Extract the [x, y] coordinate from the center of the cell holding the provided text.  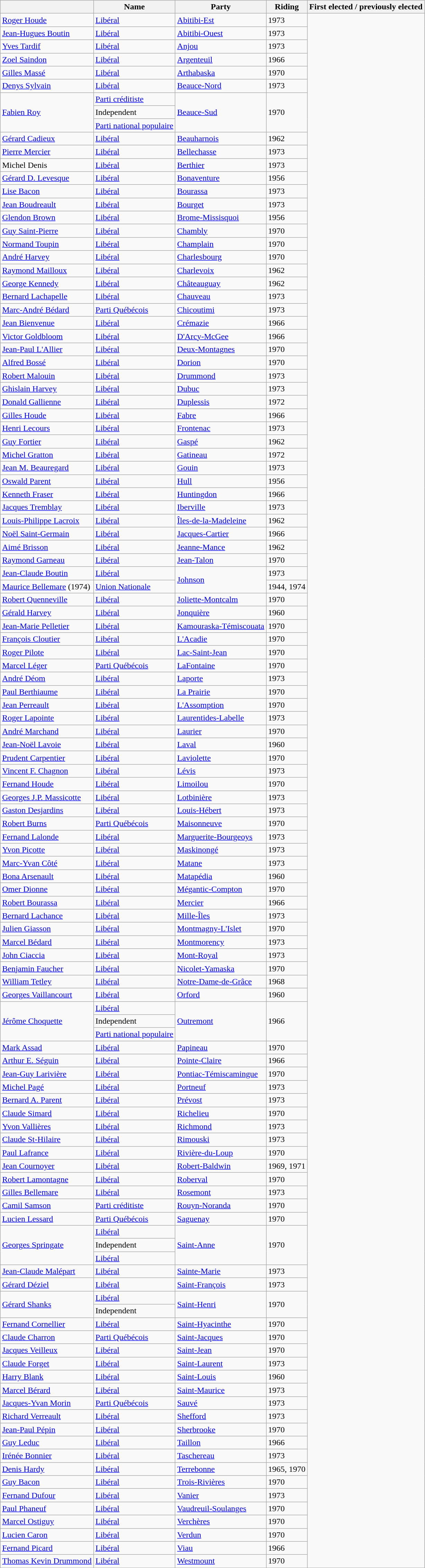
Rosemont [221, 1192]
Portneuf [221, 1087]
Guy Bacon [47, 1482]
William Tetley [47, 981]
Maskinongé [221, 850]
Gaston Desjardins [47, 810]
Frontenac [221, 428]
Saint-Henri [221, 1304]
Yvon Vallières [47, 1126]
Jonquière [221, 613]
Shefford [221, 1416]
Berthier [221, 165]
Iberville [221, 507]
Marcel Léger [47, 665]
Gilles Massé [47, 73]
Jeanne-Mance [221, 547]
Outremont [221, 1021]
Georges J.P. Massicotte [47, 797]
Bellechasse [221, 152]
Dorion [221, 362]
Bourget [221, 205]
Jean Bienvenue [47, 323]
Guy Saint-Pierre [47, 231]
Abitibi-Est [221, 20]
Bona Arsenault [47, 876]
Julien Giasson [47, 929]
Dubuc [221, 389]
Trois-Rivières [221, 1482]
André Harvey [47, 257]
Lise Bacon [47, 191]
LaFontaine [221, 665]
Saint-Louis [221, 1377]
Jean-Paul L'Allier [47, 349]
Party [221, 7]
Lotbinière [221, 797]
Normand Toupin [47, 244]
Raymond Mailloux [47, 270]
Georges Springate [47, 1245]
Laval [221, 744]
Terrebonne [221, 1469]
Rimouski [221, 1140]
Îles-de-la-Madeleine [221, 520]
Roberval [221, 1179]
Victor Goldbloom [47, 336]
Matane [221, 863]
Beauce-Sud [221, 112]
Gilles Bellemare [47, 1192]
Claude St-Hilaire [47, 1140]
Fernand Houde [47, 784]
Brome-Missisquoi [221, 218]
Gérard Déziel [47, 1285]
Fabien Roy [47, 112]
Chicoutimi [221, 310]
Jean-Guy Larivière [47, 1074]
Huntingdon [221, 494]
Thomas Kevin Drummond [47, 1561]
Arthabaska [221, 73]
André Marchand [47, 731]
Beauce-Nord [221, 86]
Verdun [221, 1535]
Guy Leduc [47, 1443]
Hull [221, 481]
Roger Lapointe [47, 718]
Taillon [221, 1443]
Roger Houde [47, 20]
Richmond [221, 1126]
Paul Lafrance [47, 1153]
Saint-Anne [221, 1245]
Argenteuil [221, 60]
Marc-André Bédard [47, 310]
Lac-Saint-Jean [221, 652]
Saint-Jean [221, 1350]
Yvon Picotte [47, 850]
Louis-Philippe Lacroix [47, 520]
Jérôme Choquette [47, 1021]
Saint-Maurice [221, 1390]
Westmount [221, 1561]
Harry Blank [47, 1377]
Roger Pilote [47, 652]
Paul Berthiaume [47, 692]
Gérard Cadieux [47, 138]
Jean-Talon [221, 560]
Marcel Ostiguy [47, 1522]
Fernand Cornellier [47, 1324]
Deux-Montagnes [221, 349]
Vincent F. Chagnon [47, 771]
Kamouraska-Témiscouata [221, 626]
Beauharnois [221, 138]
Laviolette [221, 758]
Saguenay [221, 1218]
1965, 1970 [287, 1469]
Limoilou [221, 784]
Arthur E. Séguin [47, 1061]
Guy Fortier [47, 442]
Fernand Lalonde [47, 837]
Louis-Hébert [221, 810]
Michel Gratton [47, 455]
Crémazie [221, 323]
Sauvé [221, 1403]
Benjamin Faucher [47, 968]
Viau [221, 1548]
Chauveau [221, 297]
Noël Saint-Germain [47, 534]
Richard Verreault [47, 1416]
François Cloutier [47, 639]
Saint-Jacques [221, 1337]
First elected / previously elected [366, 7]
Jean-Marie Pelletier [47, 626]
Jean M. Beauregard [47, 468]
Michel Pagé [47, 1087]
Georges Vaillancourt [47, 995]
Bernard Lachance [47, 916]
Kenneth Fraser [47, 494]
Paul Phaneuf [47, 1508]
Champlain [221, 244]
Lucien Caron [47, 1535]
George Kennedy [47, 283]
Vanier [221, 1495]
Bernard Lachapelle [47, 297]
Gérald Harvey [47, 613]
Prudent Carpentier [47, 758]
1944, 1974 [287, 587]
Donald Gallienne [47, 402]
Maisonneuve [221, 824]
Saint-François [221, 1285]
Jean Cournoyer [47, 1166]
Laporte [221, 679]
Johnson [221, 580]
Charlesbourg [221, 257]
Gérard Shanks [47, 1304]
Laurentides-Labelle [221, 718]
Riding [287, 7]
Sherbrooke [221, 1430]
Mark Assad [47, 1048]
Notre-Dame-de-Grâce [221, 981]
Jacques Veilleux [47, 1350]
Mille-Îles [221, 916]
Abitibi-Ouest [221, 33]
Denis Hardy [47, 1469]
Alfred Bossé [47, 362]
Montmorency [221, 942]
La Prairie [221, 692]
Pontiac-Témiscamingue [221, 1074]
Gouin [221, 468]
Robert Bourassa [47, 903]
Robert Quenneville [47, 600]
John Ciaccia [47, 955]
1968 [287, 981]
Robert Burns [47, 824]
D'Arcy-McGee [221, 336]
Anjou [221, 46]
Robert Lamontagne [47, 1179]
Fabre [221, 415]
Lucien Lessard [47, 1218]
Bourassa [221, 191]
Marc-Yvan Côté [47, 863]
Chambly [221, 231]
Jean-Claude Boutin [47, 573]
Gaspé [221, 442]
Robert Malouin [47, 375]
Robert-Baldwin [221, 1166]
Claude Simard [47, 1113]
Denys Sylvain [47, 86]
Gérard D. Levesque [47, 178]
Marguerite-Bourgeoys [221, 837]
Vaudreuil-Soulanges [221, 1508]
Joliette-Montcalm [221, 600]
Jean Perreault [47, 705]
Montmagny-L'Islet [221, 929]
Irénée Bonnier [47, 1456]
Prévost [221, 1100]
Claude Forget [47, 1363]
Omer Dionne [47, 889]
Fernand Picard [47, 1548]
Orford [221, 995]
Mégantic-Compton [221, 889]
Yves Tardif [47, 46]
Jean-Paul Pépin [47, 1430]
Drummond [221, 375]
L'Acadie [221, 639]
Camil Samson [47, 1205]
Marcel Bédard [47, 942]
Saint-Laurent [221, 1363]
Michel Denis [47, 165]
Ghislain Harvey [47, 389]
Nicolet-Yamaska [221, 968]
Pointe-Claire [221, 1061]
Jean Boudreault [47, 205]
Gilles Houde [47, 415]
Fernand Dufour [47, 1495]
Claude Charron [47, 1337]
Oswald Parent [47, 481]
Marcel Bérard [47, 1390]
Union Nationale [134, 587]
Rouyn-Noranda [221, 1205]
Jean-Noël Lavoie [47, 744]
Châteauguay [221, 283]
Henri Lecours [47, 428]
Mercier [221, 903]
Lévis [221, 771]
Maurice Bellemare (1974) [47, 587]
Sainte-Marie [221, 1271]
Jacques-Cartier [221, 534]
Mont-Royal [221, 955]
Gatineau [221, 455]
Rivière-du-Loup [221, 1153]
Saint-Hyacinthe [221, 1324]
Papineau [221, 1048]
Verchères [221, 1522]
Raymond Garneau [47, 560]
Taschereau [221, 1456]
1969, 1971 [287, 1166]
Laurier [221, 731]
Jacques Tremblay [47, 507]
Matapédia [221, 876]
Name [134, 7]
Charlevoix [221, 270]
Jacques-Yvan Morin [47, 1403]
Aimé Brisson [47, 547]
Bonaventure [221, 178]
Pierre Mercier [47, 152]
Richelieu [221, 1113]
André Déom [47, 679]
Glendon Brown [47, 218]
Jean-Hugues Boutin [47, 33]
Bernard A. Parent [47, 1100]
Duplessis [221, 402]
Zoel Saindon [47, 60]
L'Assomption [221, 705]
Jean-Claude Malépart [47, 1271]
